Return the [X, Y] coordinate for the center point of the cell that contains the specified text.  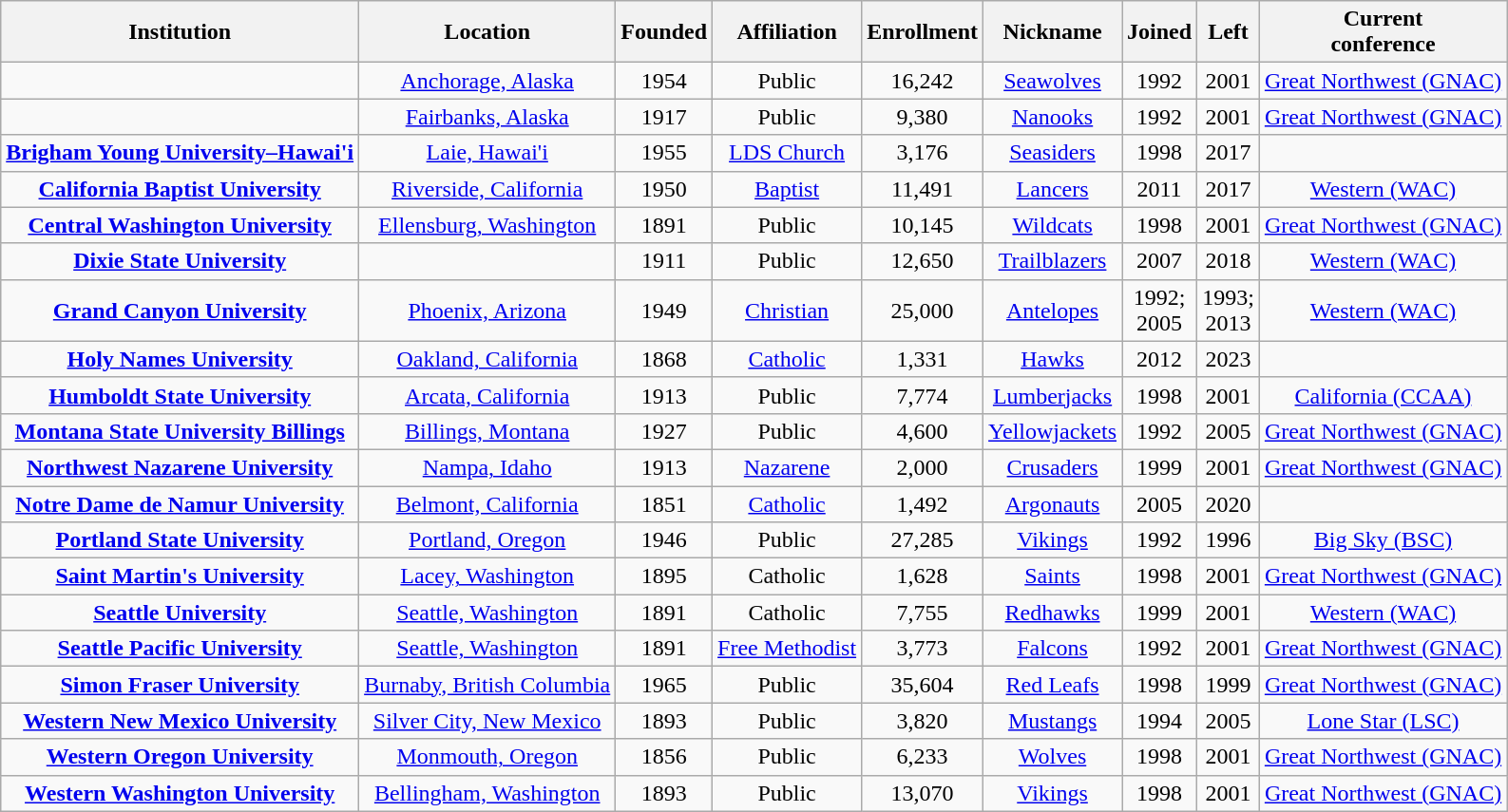
2,000 [923, 467]
10,145 [923, 225]
California Baptist University [181, 189]
1993;2013 [1229, 310]
Simon Fraser University [181, 685]
Fairbanks, Alaska [487, 117]
6,233 [923, 757]
1,331 [923, 359]
1851 [664, 504]
LDS Church [787, 153]
1895 [664, 576]
3,773 [923, 649]
Portland, Oregon [487, 540]
Laie, Hawai'i [487, 153]
Big Sky (BSC) [1383, 540]
Mustangs [1053, 721]
2023 [1229, 359]
Belmont, California [487, 504]
Burnaby, British Columbia [487, 685]
2018 [1229, 261]
Baptist [787, 189]
2020 [1229, 504]
1965 [664, 685]
Institution [181, 32]
Affiliation [787, 32]
Billings, Montana [487, 431]
Anchorage, Alaska [487, 81]
Northwest Nazarene University [181, 467]
1927 [664, 431]
Humboldt State University [181, 395]
1954 [664, 81]
Saints [1053, 576]
1994 [1159, 721]
Location [487, 32]
Christian [787, 310]
Western Oregon University [181, 757]
Yellowjackets [1053, 431]
Redhawks [1053, 613]
Lancers [1053, 189]
1992;2005 [1159, 310]
35,604 [923, 685]
Lone Star (LSC) [1383, 721]
Montana State University Billings [181, 431]
11,491 [923, 189]
Holy Names University [181, 359]
Hawks [1053, 359]
Lacey, Washington [487, 576]
2011 [1159, 189]
1,628 [923, 576]
1955 [664, 153]
Seawolves [1053, 81]
27,285 [923, 540]
Notre Dame de Namur University [181, 504]
1949 [664, 310]
Joined [1159, 32]
1868 [664, 359]
2012 [1159, 359]
Left [1229, 32]
1946 [664, 540]
Trailblazers [1053, 261]
Arcata, California [487, 395]
3,176 [923, 153]
7,755 [923, 613]
Free Methodist [787, 649]
Ellensburg, Washington [487, 225]
Red Leafs [1053, 685]
Lumberjacks [1053, 395]
Silver City, New Mexico [487, 721]
Falcons [1053, 649]
2007 [1159, 261]
Nickname [1053, 32]
Western Washington University [181, 793]
1950 [664, 189]
1856 [664, 757]
Oakland, California [487, 359]
Currentconference [1383, 32]
7,774 [923, 395]
Brigham Young University–Hawai'i [181, 153]
Nazarene [787, 467]
Monmouth, Oregon [487, 757]
1,492 [923, 504]
16,242 [923, 81]
Dixie State University [181, 261]
Antelopes [1053, 310]
California (CCAA) [1383, 395]
13,070 [923, 793]
Western New Mexico University [181, 721]
3,820 [923, 721]
9,380 [923, 117]
1996 [1229, 540]
Bellingham, Washington [487, 793]
Nampa, Idaho [487, 467]
25,000 [923, 310]
Nanooks [1053, 117]
Enrollment [923, 32]
1911 [664, 261]
Crusaders [1053, 467]
Saint Martin's University [181, 576]
Founded [664, 32]
Portland State University [181, 540]
Wildcats [1053, 225]
Seasiders [1053, 153]
Phoenix, Arizona [487, 310]
Seattle University [181, 613]
Wolves [1053, 757]
4,600 [923, 431]
Argonauts [1053, 504]
12,650 [923, 261]
Grand Canyon University [181, 310]
1917 [664, 117]
Central Washington University [181, 225]
Seattle Pacific University [181, 649]
Riverside, California [487, 189]
